Extract the [x, y] coordinate from the center of the cell holding the provided text.  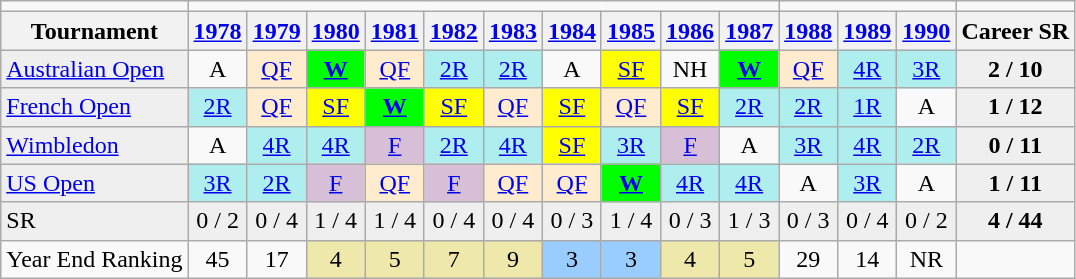
45 [218, 259]
4 / 44 [1016, 221]
1986 [690, 31]
1987 [750, 31]
1990 [926, 31]
Career SR [1016, 31]
Tournament [94, 31]
1 / 11 [1016, 183]
1980 [336, 31]
US Open [94, 183]
Australian Open [94, 69]
1989 [868, 31]
1979 [276, 31]
1982 [454, 31]
17 [276, 259]
1985 [630, 31]
29 [808, 259]
1981 [394, 31]
14 [868, 259]
1978 [218, 31]
0 / 11 [1016, 145]
SR [94, 221]
1988 [808, 31]
French Open [94, 107]
2 / 10 [1016, 69]
9 [512, 259]
Year End Ranking [94, 259]
1 / 3 [750, 221]
1983 [512, 31]
7 [454, 259]
NH [690, 69]
NR [926, 259]
1 / 12 [1016, 107]
Wimbledon [94, 145]
1984 [572, 31]
1R [868, 107]
